Locate the cell with the specified text and output its (X, Y) center coordinate. 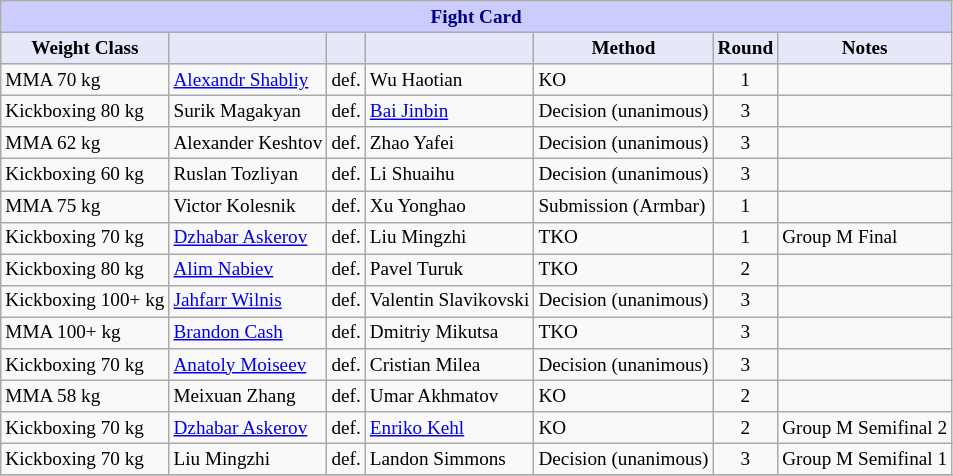
Method (624, 48)
Cristian Milea (450, 365)
Anatoly Moiseev (248, 365)
Group M Semifinal 2 (865, 428)
Valentin Slavikovski (450, 301)
MMA 62 kg (85, 143)
Enriko Kehl (450, 428)
Kickboxing 100+ kg (85, 301)
MMA 75 kg (85, 206)
Alexandr Shabliy (248, 80)
Bai Jinbin (450, 111)
Pavel Turuk (450, 270)
Dmitriy Mikutsa (450, 333)
Ruslan Tozliyan (248, 175)
Notes (865, 48)
Surik Magakyan (248, 111)
MMA 58 kg (85, 396)
Jahfarr Wilnis (248, 301)
Weight Class (85, 48)
Alim Nabiev (248, 270)
MMA 70 kg (85, 80)
Umar Akhmatov (450, 396)
Brandon Cash (248, 333)
Round (746, 48)
Alexander Keshtov (248, 143)
Victor Kolesnik (248, 206)
Group M Final (865, 238)
Li Shuaihu (450, 175)
Landon Simmons (450, 460)
Xu Yonghao (450, 206)
MMA 100+ kg (85, 333)
Submission (Armbar) (624, 206)
Kickboxing 60 kg (85, 175)
Zhao Yafei (450, 143)
Fight Card (476, 17)
Wu Haotian (450, 80)
Meixuan Zhang (248, 396)
Group M Semifinal 1 (865, 460)
